Output the (X, Y) coordinate of the center of the cell containing the given text.  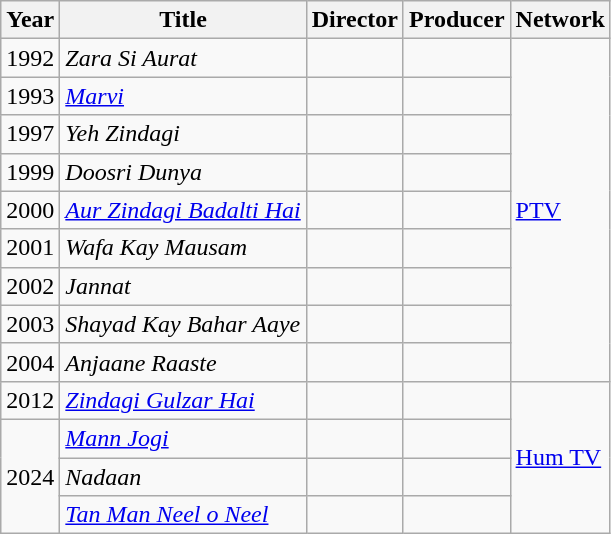
1993 (30, 96)
Wafa Kay Mausam (183, 248)
2002 (30, 286)
2000 (30, 210)
Hum TV (560, 457)
Zindagi Gulzar Hai (183, 400)
Marvi (183, 96)
Network (560, 20)
Shayad Kay Bahar Aaye (183, 324)
Jannat (183, 286)
2004 (30, 362)
1999 (30, 172)
2024 (30, 476)
Tan Man Neel o Neel (183, 515)
2012 (30, 400)
1997 (30, 134)
Zara Si Aurat (183, 58)
Aur Zindagi Badalti Hai (183, 210)
Yeh Zindagi (183, 134)
1992 (30, 58)
PTV (560, 210)
Mann Jogi (183, 438)
Producer (456, 20)
Nadaan (183, 477)
2001 (30, 248)
Doosri Dunya (183, 172)
Director (354, 20)
Anjaane Raaste (183, 362)
Year (30, 20)
Title (183, 20)
2003 (30, 324)
